Find where the given text appears and provide that cell's center as [X, Y] coordinate. 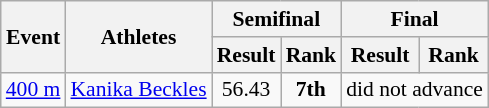
Final [414, 19]
Athletes [138, 36]
Event [34, 36]
7th [312, 90]
400 m [34, 90]
56.43 [246, 90]
Kanika Beckles [138, 90]
Semifinal [276, 19]
did not advance [414, 90]
